Return the [X, Y] coordinate for the center point of the cell that contains the specified text.  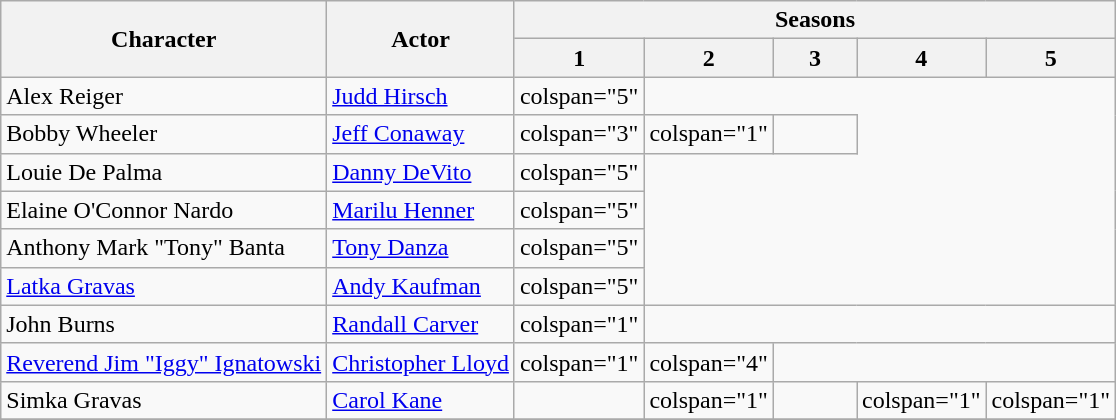
Louie De Palma [164, 172]
Christopher Lloyd [421, 362]
Bobby Wheeler [164, 134]
Seasons [814, 20]
4 [921, 58]
2 [709, 58]
colspan="3" [579, 134]
Randall Carver [421, 324]
Reverend Jim "Iggy" Ignatowski [164, 362]
Carol Kane [421, 400]
Latka Gravas [164, 286]
1 [579, 58]
3 [814, 58]
Marilu Henner [421, 210]
Character [164, 39]
Jeff Conaway [421, 134]
Danny DeVito [421, 172]
Andy Kaufman [421, 286]
Simka Gravas [164, 400]
Judd Hirsch [421, 96]
Tony Danza [421, 248]
Elaine O'Connor Nardo [164, 210]
Alex Reiger [164, 96]
John Burns [164, 324]
5 [1051, 58]
colspan="4" [709, 362]
Anthony Mark "Tony" Banta [164, 248]
Actor [421, 39]
